Capture the cell that displays the provided text and extract its (X, Y) central coordinate. 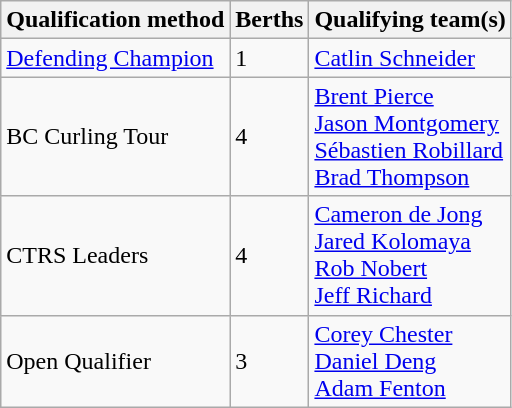
Cameron de Jong Jared Kolomaya Rob Nobert Jeff Richard (410, 256)
Catlin Schneider (410, 58)
Berths (270, 20)
Open Qualifier (116, 361)
Defending Champion (116, 58)
BC Curling Tour (116, 136)
3 (270, 361)
Qualifying team(s) (410, 20)
Qualification method (116, 20)
CTRS Leaders (116, 256)
1 (270, 58)
Brent Pierce Jason Montgomery Sébastien Robillard Brad Thompson (410, 136)
Corey Chester Daniel Deng Adam Fenton (410, 361)
